Search for the cell housing the specified text and yield its (X, Y) center coordinate. 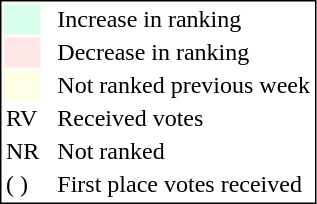
First place votes received (184, 185)
Not ranked previous week (184, 85)
( ) (22, 185)
RV (22, 119)
Decrease in ranking (184, 53)
NR (22, 151)
Increase in ranking (184, 19)
Not ranked (184, 151)
Received votes (184, 119)
